Capture the cell that displays the provided text and extract its [X, Y] central coordinate. 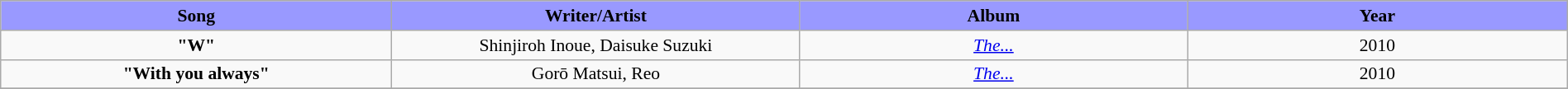
Gorō Matsui, Reo [596, 74]
"With you always" [197, 74]
Song [197, 16]
Year [1378, 16]
Album [993, 16]
"W" [197, 44]
Shinjiroh Inoue, Daisuke Suzuki [596, 44]
Writer/Artist [596, 16]
